Return [X, Y] of the center of cell containing provided text 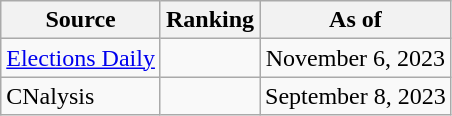
Source [81, 20]
Elections Daily [81, 58]
CNalysis [81, 96]
September 8, 2023 [356, 96]
Ranking [210, 20]
November 6, 2023 [356, 58]
As of [356, 20]
